Determine the (X, Y) coordinate at the center of the cell enclosing the given text.  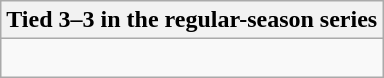
Tied 3–3 in the regular-season series (192, 20)
